Detect which cell encompasses the target text, then output its [X, Y] center coordinate. 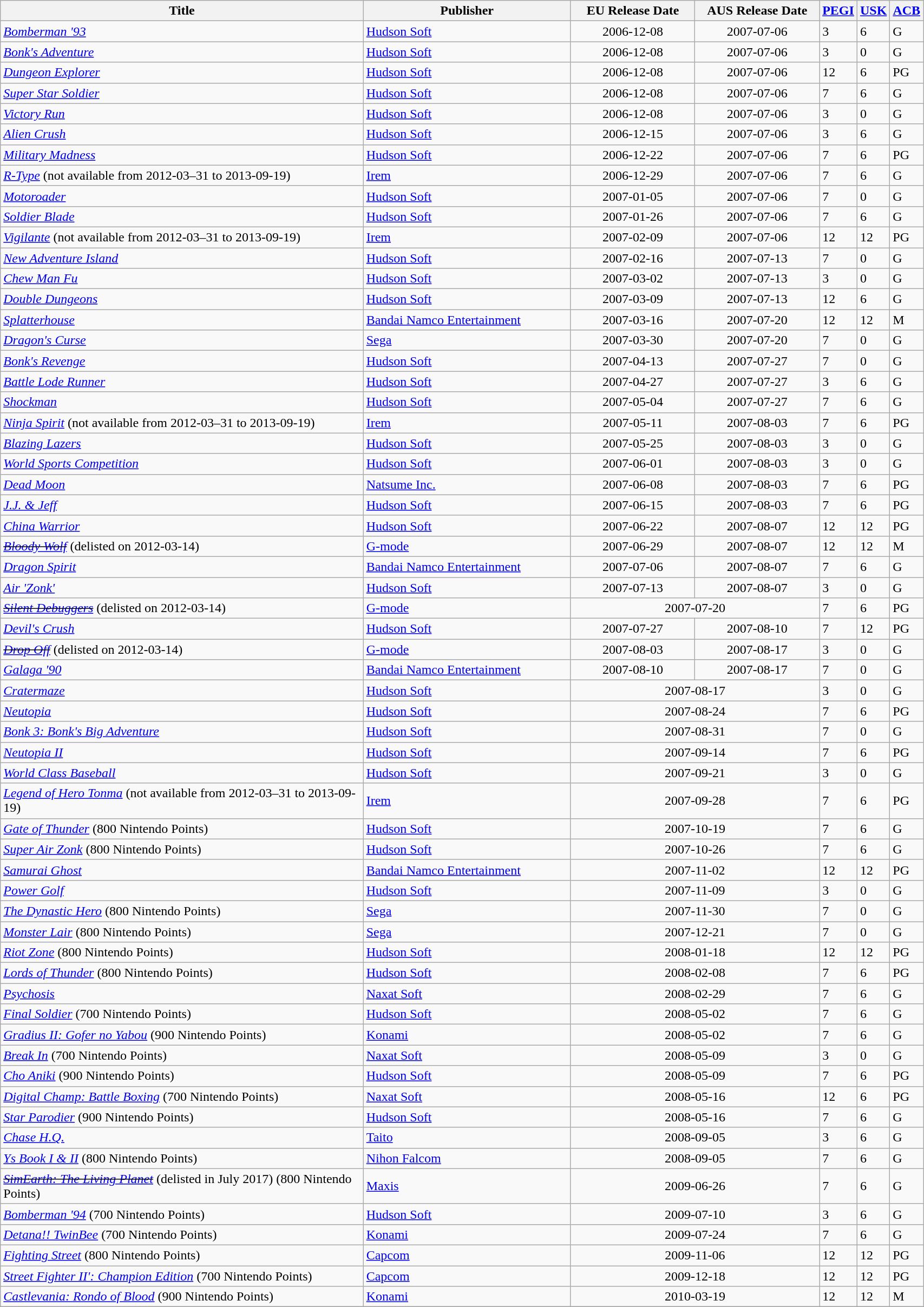
2007-10-19 [695, 829]
2007-03-09 [633, 299]
USK [873, 11]
SimEarth: The Living Planet (delisted in July 2017) (800 Nintendo Points) [182, 1186]
Bonk 3: Bonk's Big Adventure [182, 732]
Detana!! TwinBee (700 Nintendo Points) [182, 1234]
Power Golf [182, 890]
Break In (700 Nintendo Points) [182, 1055]
Samurai Ghost [182, 870]
2007-05-25 [633, 443]
2007-04-13 [633, 361]
ACB [907, 11]
EU Release Date [633, 11]
2008-01-18 [695, 953]
Bomberman '94 (700 Nintendo Points) [182, 1214]
2009-11-06 [695, 1255]
2009-06-26 [695, 1186]
R-Type (not available from 2012-03–31 to 2013-09-19) [182, 175]
2006-12-22 [633, 155]
J.J. & Jeff [182, 505]
2008-02-29 [695, 994]
2007-06-22 [633, 526]
2007-08-24 [695, 711]
Dungeon Explorer [182, 73]
Natsume Inc. [467, 484]
The Dynastic Hero (800 Nintendo Points) [182, 911]
2007-02-09 [633, 237]
Dead Moon [182, 484]
2007-05-11 [633, 423]
Dragon's Curse [182, 340]
Bomberman '93 [182, 31]
2006-12-15 [633, 134]
Alien Crush [182, 134]
Victory Run [182, 114]
Title [182, 11]
Digital Champ: Battle Boxing (700 Nintendo Points) [182, 1096]
Galaga '90 [182, 670]
2007-06-08 [633, 484]
Publisher [467, 11]
Battle Lode Runner [182, 382]
World Sports Competition [182, 464]
Castlevania: Rondo of Blood (900 Nintendo Points) [182, 1297]
2007-09-28 [695, 801]
Final Soldier (700 Nintendo Points) [182, 1014]
Star Parodier (900 Nintendo Points) [182, 1117]
2007-03-30 [633, 340]
PEGI [838, 11]
2007-06-15 [633, 505]
2007-09-21 [695, 773]
Bloody Wolf (delisted on 2012-03-14) [182, 546]
2010-03-19 [695, 1297]
2007-10-26 [695, 849]
China Warrior [182, 526]
Ys Book I & II (800 Nintendo Points) [182, 1158]
World Class Baseball [182, 773]
AUS Release Date [757, 11]
Super Star Soldier [182, 93]
Cratermaze [182, 691]
2007-06-01 [633, 464]
2007-03-16 [633, 320]
Ninja Spirit (not available from 2012-03–31 to 2013-09-19) [182, 423]
2007-03-02 [633, 279]
2009-07-24 [695, 1234]
Street Fighter II': Champion Edition (700 Nintendo Points) [182, 1276]
2007-11-02 [695, 870]
Neutopia II [182, 752]
Chase H.Q. [182, 1138]
2007-12-21 [695, 931]
2007-01-26 [633, 216]
2007-02-16 [633, 258]
2008-02-08 [695, 973]
2009-12-18 [695, 1276]
Shockman [182, 402]
Lords of Thunder (800 Nintendo Points) [182, 973]
New Adventure Island [182, 258]
Double Dungeons [182, 299]
Gradius II: Gofer no Yabou (900 Nintendo Points) [182, 1035]
Super Air Zonk (800 Nintendo Points) [182, 849]
Taito [467, 1138]
Chew Man Fu [182, 279]
Military Madness [182, 155]
Legend of Hero Tonma (not available from 2012-03–31 to 2013-09-19) [182, 801]
Fighting Street (800 Nintendo Points) [182, 1255]
Monster Lair (800 Nintendo Points) [182, 931]
Vigilante (not available from 2012-03–31 to 2013-09-19) [182, 237]
Neutopia [182, 711]
Air 'Zonk' [182, 587]
Motoroader [182, 196]
Blazing Lazers [182, 443]
Gate of Thunder (800 Nintendo Points) [182, 829]
2007-04-27 [633, 382]
Bonk's Adventure [182, 52]
Maxis [467, 1186]
Dragon Spirit [182, 567]
2009-07-10 [695, 1214]
Bonk's Revenge [182, 361]
Soldier Blade [182, 216]
Psychosis [182, 994]
2007-08-31 [695, 732]
2007-11-09 [695, 890]
Nihon Falcom [467, 1158]
2007-11-30 [695, 911]
Cho Aniki (900 Nintendo Points) [182, 1076]
Devil's Crush [182, 629]
Riot Zone (800 Nintendo Points) [182, 953]
Drop Off (delisted on 2012-03-14) [182, 649]
2006-12-29 [633, 175]
2007-05-04 [633, 402]
2007-01-05 [633, 196]
2007-09-14 [695, 752]
Silent Debuggers (delisted on 2012-03-14) [182, 608]
Splatterhouse [182, 320]
2007-06-29 [633, 546]
